Return (X, Y) of the center of cell containing provided text 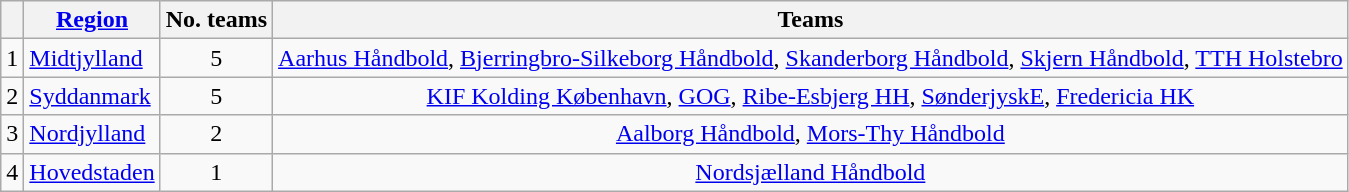
Teams (811, 20)
Aalborg Håndbold, Mors-Thy Håndbold (811, 134)
Region (92, 20)
Aarhus Håndbold, Bjerringbro-Silkeborg Håndbold, Skanderborg Håndbold, Skjern Håndbold, TTH Holstebro (811, 58)
Nordsjælland Håndbold (811, 172)
3 (12, 134)
Syddanmark (92, 96)
Nordjylland (92, 134)
Midtjylland (92, 58)
No. teams (216, 20)
4 (12, 172)
KIF Kolding København, GOG, Ribe-Esbjerg HH, SønderjyskE, Fredericia HK (811, 96)
Hovedstaden (92, 172)
